Pinpoint the cell where the given text exists, returning its [X, Y] midpoint coordinate. 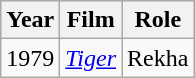
Tiger [91, 58]
Film [91, 20]
Rekha [158, 58]
Year [30, 20]
Role [158, 20]
1979 [30, 58]
